Capture the cell that displays the provided text and extract its (X, Y) central coordinate. 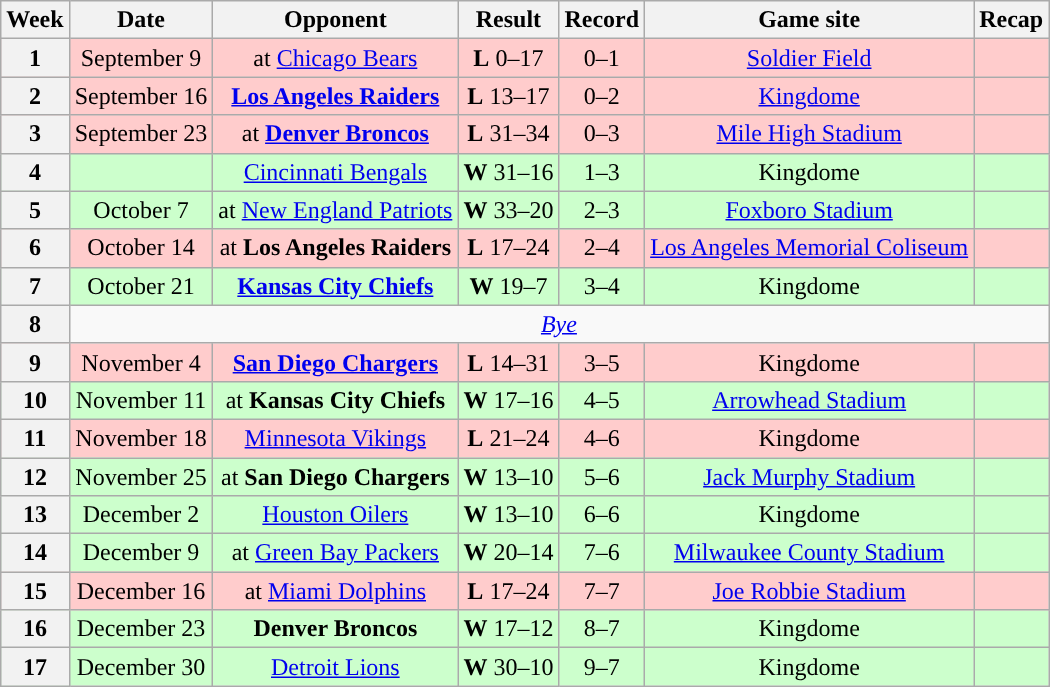
0–2 (602, 96)
7–7 (602, 591)
L 21–24 (508, 438)
14 (35, 553)
Game site (810, 20)
Milwaukee County Stadium (810, 553)
7–6 (602, 553)
13 (35, 515)
Soldier Field (810, 58)
Joe Robbie Stadium (810, 591)
September 16 (141, 96)
16 (35, 629)
Week (35, 20)
5 (35, 210)
6 (35, 248)
7 (35, 286)
Detroit Lions (336, 667)
4–6 (602, 438)
at San Diego Chargers (336, 477)
at New England Patriots (336, 210)
9–7 (602, 667)
September 9 (141, 58)
2–4 (602, 248)
December 30 (141, 667)
Denver Broncos (336, 629)
at Denver Broncos (336, 134)
Minnesota Vikings (336, 438)
W 30–10 (508, 667)
Arrowhead Stadium (810, 400)
L 13–17 (508, 96)
Mile High Stadium (810, 134)
W 19–7 (508, 286)
Opponent (336, 20)
2–3 (602, 210)
9 (35, 362)
Cincinnati Bengals (336, 172)
November 4 (141, 362)
1 (35, 58)
17 (35, 667)
8 (35, 324)
December 23 (141, 629)
at Green Bay Packers (336, 553)
December 16 (141, 591)
W 17–12 (508, 629)
at Los Angeles Raiders (336, 248)
Kansas City Chiefs (336, 286)
W 33–20 (508, 210)
3–5 (602, 362)
November 25 (141, 477)
3–4 (602, 286)
L 0–17 (508, 58)
3 (35, 134)
December 9 (141, 553)
Bye (559, 324)
Foxboro Stadium (810, 210)
October 7 (141, 210)
December 2 (141, 515)
W 20–14 (508, 553)
September 23 (141, 134)
L 31–34 (508, 134)
at Kansas City Chiefs (336, 400)
October 14 (141, 248)
Recap (1012, 20)
Date (141, 20)
October 21 (141, 286)
15 (35, 591)
1–3 (602, 172)
Los Angeles Raiders (336, 96)
L 14–31 (508, 362)
November 11 (141, 400)
10 (35, 400)
0–1 (602, 58)
Record (602, 20)
Result (508, 20)
at Chicago Bears (336, 58)
November 18 (141, 438)
4 (35, 172)
Los Angeles Memorial Coliseum (810, 248)
2 (35, 96)
W 17–16 (508, 400)
San Diego Chargers (336, 362)
Jack Murphy Stadium (810, 477)
11 (35, 438)
8–7 (602, 629)
5–6 (602, 477)
0–3 (602, 134)
4–5 (602, 400)
Houston Oilers (336, 515)
12 (35, 477)
at Miami Dolphins (336, 591)
W 31–16 (508, 172)
6–6 (602, 515)
